Detect which cell encompasses the target text, then output its (x, y) center coordinate. 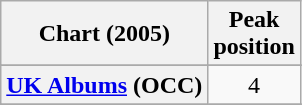
UK Albums (OCC) (104, 85)
4 (254, 85)
Peak position (254, 34)
Chart (2005) (104, 34)
